Capture the cell that displays the provided text and extract its (x, y) central coordinate. 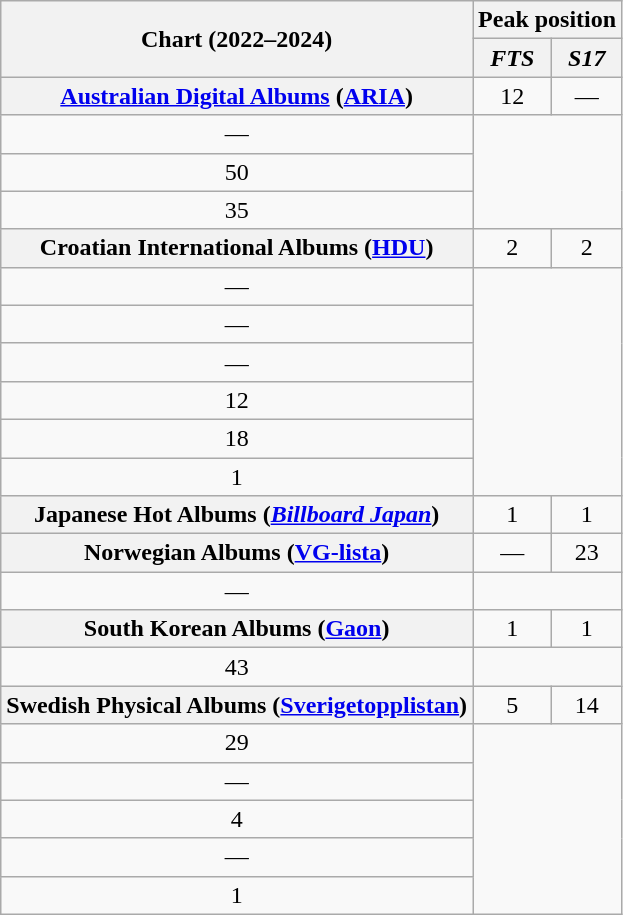
Swedish Physical Albums (Sverigetopplistan) (237, 705)
29 (237, 743)
Norwegian Albums (VG-lista) (237, 553)
18 (237, 438)
Australian Digital Albums (ARIA) (237, 96)
Peak position (548, 20)
South Korean Albums (Gaon) (237, 629)
Japanese Hot Albums (Billboard Japan) (237, 515)
FTS (512, 58)
43 (237, 667)
4 (237, 819)
14 (587, 705)
Chart (2022–2024) (237, 39)
Croatian International Albums (HDU) (237, 248)
5 (512, 705)
23 (587, 553)
S17 (587, 58)
35 (237, 210)
50 (237, 172)
